Scan for the cell matching the given text and deliver its (x, y) coordinate at center. 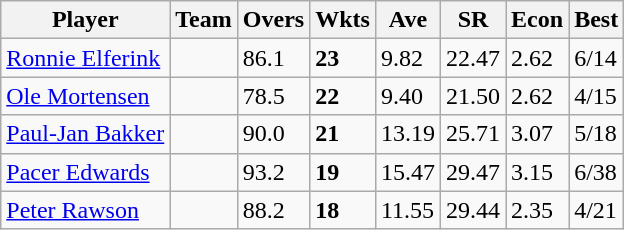
Econ (538, 20)
21.50 (472, 96)
Best (596, 20)
Peter Rawson (86, 210)
11.55 (408, 210)
Ave (408, 20)
90.0 (273, 134)
19 (343, 172)
22 (343, 96)
6/38 (596, 172)
Overs (273, 20)
SR (472, 20)
4/21 (596, 210)
Team (204, 20)
18 (343, 210)
2.35 (538, 210)
Pacer Edwards (86, 172)
29.44 (472, 210)
22.47 (472, 58)
Wkts (343, 20)
29.47 (472, 172)
Ole Mortensen (86, 96)
9.40 (408, 96)
15.47 (408, 172)
5/18 (596, 134)
4/15 (596, 96)
86.1 (273, 58)
Ronnie Elferink (86, 58)
6/14 (596, 58)
3.15 (538, 172)
23 (343, 58)
9.82 (408, 58)
93.2 (273, 172)
Player (86, 20)
Paul-Jan Bakker (86, 134)
13.19 (408, 134)
78.5 (273, 96)
21 (343, 134)
3.07 (538, 134)
25.71 (472, 134)
88.2 (273, 210)
